Detect which cell encompasses the target text, then output its (x, y) center coordinate. 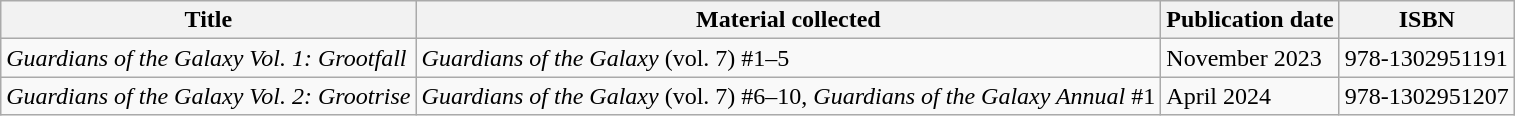
Publication date (1250, 20)
Material collected (788, 20)
ISBN (1426, 20)
Guardians of the Galaxy Vol. 2: Grootrise (208, 96)
Guardians of the Galaxy (vol. 7) #6–10, Guardians of the Galaxy Annual #1 (788, 96)
April 2024 (1250, 96)
Guardians of the Galaxy Vol. 1: Grootfall (208, 58)
Title (208, 20)
November 2023 (1250, 58)
Guardians of the Galaxy (vol. 7) #1–5 (788, 58)
978-1302951191 (1426, 58)
978-1302951207 (1426, 96)
